Provide the [X, Y] coordinate of the cell's center where the given text is located.  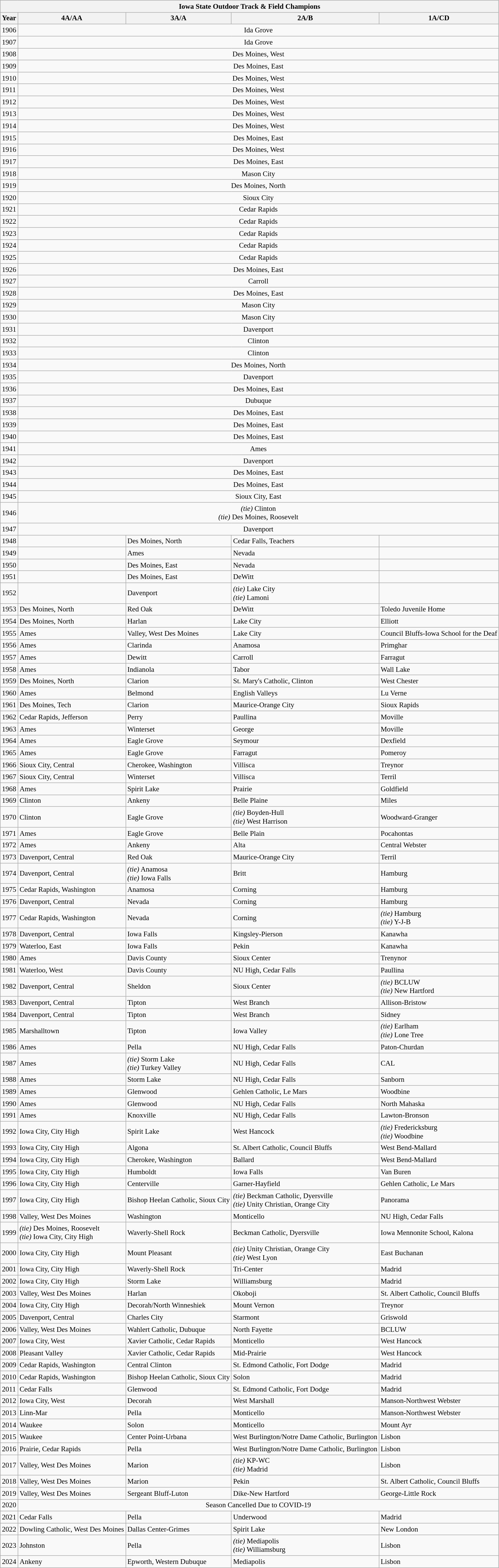
Wall Lake [439, 669]
1922 [9, 221]
Beckman Catholic, Dyersville [305, 1232]
1936 [9, 389]
Alta [305, 845]
Allison-Bristow [439, 1002]
Iowa State Outdoor Track & Field Champions [250, 6]
1947 [9, 529]
1976 [9, 902]
St. Mary's Catholic, Clinton [305, 681]
(tie) Boyden-Hull(tie) West Harrison [305, 817]
2008 [9, 1353]
Dexfield [439, 741]
1966 [9, 765]
Perry [178, 717]
Pleasant Valley [72, 1353]
Cedar Falls, Teachers [305, 541]
1994 [9, 1160]
1912 [9, 102]
Mount Pleasant [178, 1253]
1954 [9, 622]
1913 [9, 114]
Cedar Rapids, Jefferson [72, 717]
2005 [9, 1317]
1948 [9, 541]
Season Cancelled Due to COVID-19 [258, 1505]
2007 [9, 1341]
Decorah [178, 1401]
Lawton-Bronson [439, 1116]
1949 [9, 553]
2018 [9, 1481]
Tabor [305, 669]
Lu Verne [439, 693]
1945 [9, 497]
1914 [9, 126]
English Valleys [305, 693]
1942 [9, 460]
2010 [9, 1377]
Algona [178, 1148]
Ballard [305, 1160]
Belle Plain [305, 833]
Year [9, 18]
1977 [9, 918]
Humboldt [178, 1172]
2021 [9, 1517]
1959 [9, 681]
2004 [9, 1305]
2001 [9, 1269]
Williamsburg [305, 1282]
West Marshall [305, 1401]
Dowling Catholic, West Des Moines [72, 1529]
1989 [9, 1091]
Mount Vernon [305, 1305]
1991 [9, 1116]
Prairie [305, 789]
Washington [178, 1216]
1952 [9, 593]
(tie) Fredericksburg(tie) Woodbine [439, 1132]
Belle Plaine [305, 800]
(tie) Des Moines, Roosevelt(tie) Iowa City, City High [72, 1232]
Tri-Center [305, 1269]
1916 [9, 150]
Okoboji [305, 1293]
Mount Ayr [439, 1425]
Garner-Hayfield [305, 1184]
Linn-Mar [72, 1413]
1970 [9, 817]
1986 [9, 1047]
1935 [9, 377]
(tie) Earlham(tie) Lone Tree [439, 1030]
1961 [9, 705]
Epworth, Western Dubuque [178, 1562]
Des Moines, Tech [72, 705]
1923 [9, 233]
Sheldon [178, 986]
East Buchanan [439, 1253]
Sioux City, East [258, 497]
2006 [9, 1329]
Decorah/North Winneshiek [178, 1305]
1995 [9, 1172]
1924 [9, 246]
1934 [9, 365]
Panorama [439, 1200]
1909 [9, 66]
1944 [9, 485]
1937 [9, 401]
1999 [9, 1232]
2A/B [305, 18]
Charles City [178, 1317]
1919 [9, 186]
2012 [9, 1401]
1950 [9, 565]
1973 [9, 857]
1918 [9, 173]
2022 [9, 1529]
Center Point-Urbana [178, 1437]
1906 [9, 30]
Paton-Churdan [439, 1047]
1964 [9, 741]
Griswold [439, 1317]
2015 [9, 1437]
Kingsley-Pierson [305, 934]
1917 [9, 162]
1928 [9, 293]
1940 [9, 437]
1932 [9, 341]
2019 [9, 1493]
2013 [9, 1413]
2000 [9, 1253]
Dallas Center-Grimes [178, 1529]
3A/A [178, 18]
1967 [9, 777]
1997 [9, 1200]
West Chester [439, 681]
Miles [439, 800]
Council Bluffs-Iowa School for the Deaf [439, 633]
North Mahaska [439, 1103]
1908 [9, 54]
Centerville [178, 1184]
(tie) Lake City(tie) Lamoni [305, 593]
1910 [9, 78]
1987 [9, 1064]
Mediapolis [305, 1562]
1941 [9, 449]
Indianola [178, 669]
Dubuque [258, 401]
1981 [9, 970]
Iowa Valley [305, 1030]
1925 [9, 257]
Mid-Prairie [305, 1353]
Knoxville [178, 1116]
Clarinda [178, 645]
1985 [9, 1030]
Underwood [305, 1517]
1965 [9, 753]
1990 [9, 1103]
1927 [9, 281]
1962 [9, 717]
1939 [9, 424]
Woodbine [439, 1091]
Trenynor [439, 958]
Toledo Juvenile Home [439, 609]
1A/CD [439, 18]
(tie) KP-WC(tie) Madrid [305, 1465]
1920 [9, 198]
1929 [9, 305]
1933 [9, 353]
North Fayette [305, 1329]
1930 [9, 317]
Dewitt [178, 657]
1984 [9, 1014]
1911 [9, 90]
1980 [9, 958]
1971 [9, 833]
Seymour [305, 741]
1982 [9, 986]
1974 [9, 873]
1996 [9, 1184]
Goldfield [439, 789]
2020 [9, 1505]
1968 [9, 789]
2003 [9, 1293]
Woodward-Granger [439, 817]
1926 [9, 269]
1972 [9, 845]
1956 [9, 645]
2024 [9, 1562]
Central Webster [439, 845]
Britt [305, 873]
2017 [9, 1465]
2011 [9, 1389]
1953 [9, 609]
CAL [439, 1064]
2009 [9, 1365]
Belmond [178, 693]
(tie) Clinton(tie) Des Moines, Roosevelt [258, 513]
1931 [9, 329]
Primghar [439, 645]
Starmont [305, 1317]
1938 [9, 413]
2023 [9, 1545]
1943 [9, 472]
George-Little Rock [439, 1493]
BCLUW [439, 1329]
1988 [9, 1080]
Sioux City [258, 198]
(tie) Beckman Catholic, Dyersville(tie) Unity Christian, Orange City [305, 1200]
1915 [9, 138]
2014 [9, 1425]
Elliott [439, 622]
Dike-New Hartford [305, 1493]
1983 [9, 1002]
1958 [9, 669]
1957 [9, 657]
Pocahontas [439, 833]
Waterloo, West [72, 970]
Prairie, Cedar Rapids [72, 1449]
2002 [9, 1282]
1946 [9, 513]
George [305, 729]
1993 [9, 1148]
Iowa Mennonite School, Kalona [439, 1232]
Pomeroy [439, 753]
4A/AA [72, 18]
1921 [9, 209]
1951 [9, 577]
Sanborn [439, 1080]
1969 [9, 800]
1975 [9, 889]
(tie) BCLUW(tie) New Hartford [439, 986]
1955 [9, 633]
1978 [9, 934]
Central Clinton [178, 1365]
Sioux Rapids [439, 705]
Wahlert Catholic, Dubuque [178, 1329]
(tie) Anamosa(tie) Iowa Falls [178, 873]
Sergeant Bluff-Luton [178, 1493]
(tie) Unity Christian, Orange City(tie) West Lyon [305, 1253]
1963 [9, 729]
1992 [9, 1132]
1907 [9, 42]
Marshalltown [72, 1030]
Waterloo, East [72, 946]
1960 [9, 693]
1998 [9, 1216]
1979 [9, 946]
Johnston [72, 1545]
(tie) Hamburg(tie) Y-J-B [439, 918]
(tie) Storm Lake(tie) Turkey Valley [178, 1064]
2016 [9, 1449]
Sidney [439, 1014]
(tie) Mediapolis (tie) Williamsburg [305, 1545]
New London [439, 1529]
Van Buren [439, 1172]
